Return the (x, y) coordinate for the center point of the cell that contains the specified text.  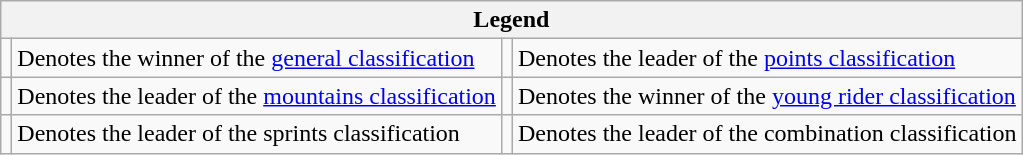
Denotes the leader of the points classification (767, 58)
Denotes the leader of the combination classification (767, 134)
Denotes the leader of the mountains classification (257, 96)
Denotes the winner of the general classification (257, 58)
Denotes the leader of the sprints classification (257, 134)
Legend (512, 20)
Denotes the winner of the young rider classification (767, 96)
